Return the (X, Y) coordinate for the center point of the cell that contains the specified text.  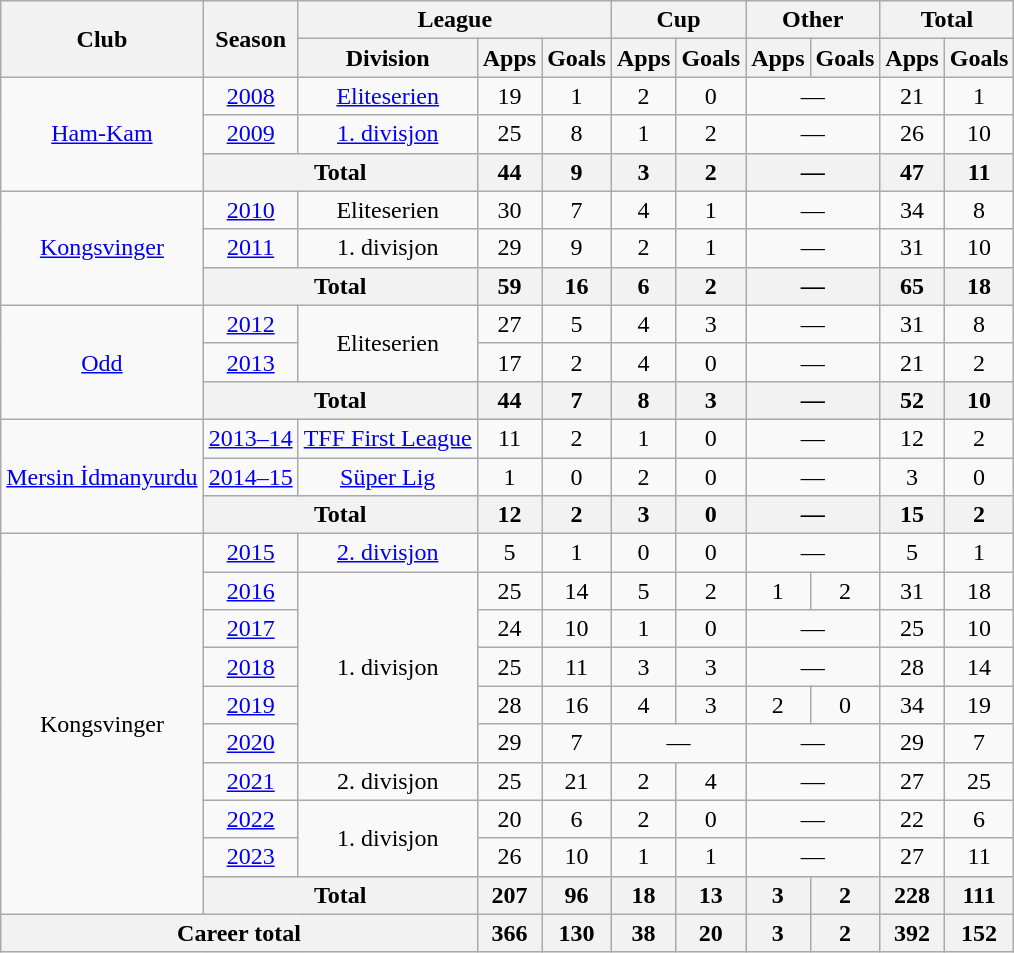
65 (912, 286)
2020 (250, 743)
League (454, 20)
392 (912, 933)
366 (509, 933)
130 (577, 933)
2021 (250, 781)
2014–15 (250, 477)
2019 (250, 705)
2008 (250, 96)
2013 (250, 362)
Season (250, 39)
Odd (102, 362)
2022 (250, 819)
Ham-Kam (102, 134)
24 (509, 629)
152 (979, 933)
2018 (250, 667)
13 (711, 895)
TFF First League (388, 438)
228 (912, 895)
30 (509, 210)
38 (643, 933)
52 (912, 400)
Mersin İdmanyurdu (102, 476)
17 (509, 362)
207 (509, 895)
2013–14 (250, 438)
111 (979, 895)
15 (912, 515)
47 (912, 172)
2015 (250, 553)
Other (813, 20)
Division (388, 58)
2017 (250, 629)
2023 (250, 857)
Club (102, 39)
Cup (678, 20)
Career total (239, 933)
96 (577, 895)
Süper Lig (388, 477)
59 (509, 286)
2012 (250, 324)
22 (912, 819)
2016 (250, 591)
2009 (250, 134)
2011 (250, 248)
2010 (250, 210)
